Extract the [x, y] coordinate from the center of the cell holding the provided text.  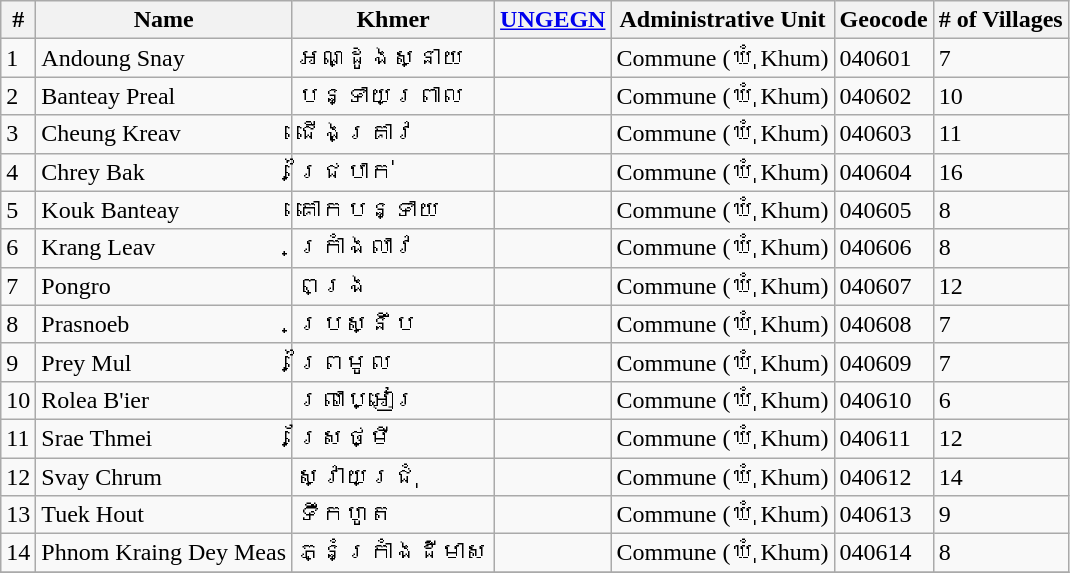
ពង្រ [394, 286]
Krang Leav [164, 248]
UNGEGN [553, 20]
2 [18, 96]
Name [164, 20]
040602 [884, 96]
040607 [884, 286]
13 [18, 515]
3 [18, 134]
ទឹកហូត [394, 515]
040603 [884, 134]
Cheung Kreav [164, 134]
ព្រៃមូល [394, 362]
5 [18, 210]
Andoung Snay [164, 58]
បន្ទាយព្រាល [394, 96]
Kouk Banteay [164, 210]
1 [18, 58]
ប្រស្នឹប [394, 324]
040606 [884, 248]
16 [1000, 172]
Prasnoeb [164, 324]
4 [18, 172]
040611 [884, 438]
040608 [884, 324]
# of Villages [1000, 20]
ជ្រៃបាក់ [394, 172]
# [18, 20]
ស្វាយជ្រុំ [394, 477]
040614 [884, 553]
Administrative Unit [722, 20]
040605 [884, 210]
Tuek Hout [164, 515]
ស្រែថ្មី [394, 438]
គោកបន្ទាយ [394, 210]
040610 [884, 400]
Chrey Bak [164, 172]
Phnom Kraing Dey Meas [164, 553]
ភ្នំក្រាំងដីមាស [394, 553]
Pongro [164, 286]
ក្រាំងលាវ [394, 248]
Banteay Preal [164, 96]
ជើងគ្រាវ [394, 134]
Srae Thmei [164, 438]
040613 [884, 515]
Geocode [884, 20]
040609 [884, 362]
040604 [884, 172]
Svay Chrum [164, 477]
អណ្ដូងស្នាយ [394, 58]
040601 [884, 58]
Prey Mul [164, 362]
រលាប្អៀរ [394, 400]
040612 [884, 477]
Rolea B'ier [164, 400]
Khmer [394, 20]
